Detect which cell encompasses the target text, then output its (X, Y) center coordinate. 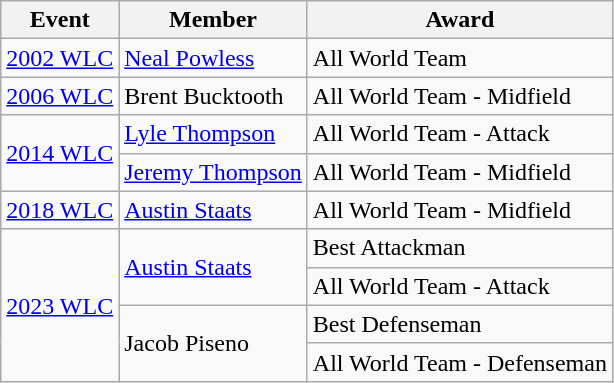
Best Defenseman (460, 324)
Member (214, 20)
All World Team (460, 58)
Best Attackman (460, 248)
Jeremy Thompson (214, 172)
2018 WLC (60, 210)
2014 WLC (60, 153)
Lyle Thompson (214, 134)
Award (460, 20)
Brent Bucktooth (214, 96)
Event (60, 20)
All World Team - Defenseman (460, 362)
2006 WLC (60, 96)
2002 WLC (60, 58)
Neal Powless (214, 58)
2023 WLC (60, 305)
Jacob Piseno (214, 343)
